Return [x, y] of the center of cell containing provided text 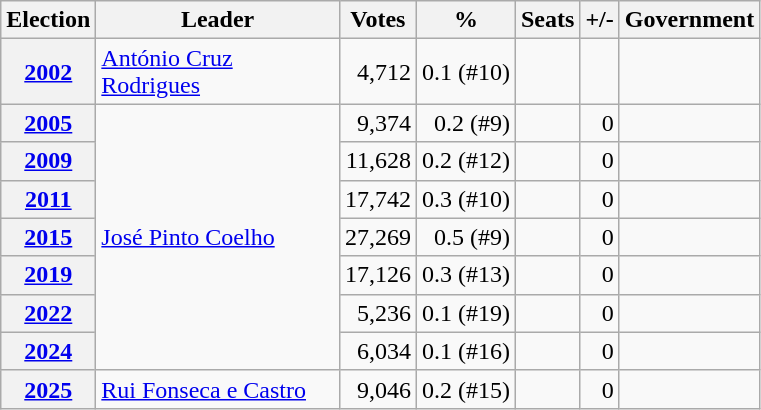
Seats [547, 20]
0.2 (#9) [466, 123]
2005 [48, 123]
0.1 (#16) [466, 351]
17,126 [378, 275]
+/- [600, 20]
Government [689, 20]
2022 [48, 313]
4,712 [378, 72]
2009 [48, 161]
0.2 (#12) [466, 161]
Votes [378, 20]
Election [48, 20]
0.1 (#19) [466, 313]
0.5 (#9) [466, 237]
2015 [48, 237]
2011 [48, 199]
9,046 [378, 389]
0.3 (#13) [466, 275]
6,034 [378, 351]
0.2 (#15) [466, 389]
17,742 [378, 199]
António Cruz Rodrigues [218, 72]
% [466, 20]
Rui Fonseca e Castro [218, 389]
2019 [48, 275]
9,374 [378, 123]
27,269 [378, 237]
2024 [48, 351]
Leader [218, 20]
0.1 (#10) [466, 72]
11,628 [378, 161]
2002 [48, 72]
0.3 (#10) [466, 199]
5,236 [378, 313]
2025 [48, 389]
José Pinto Coelho [218, 237]
